Provide the [x, y] coordinate of the cell's center where the given text is located.  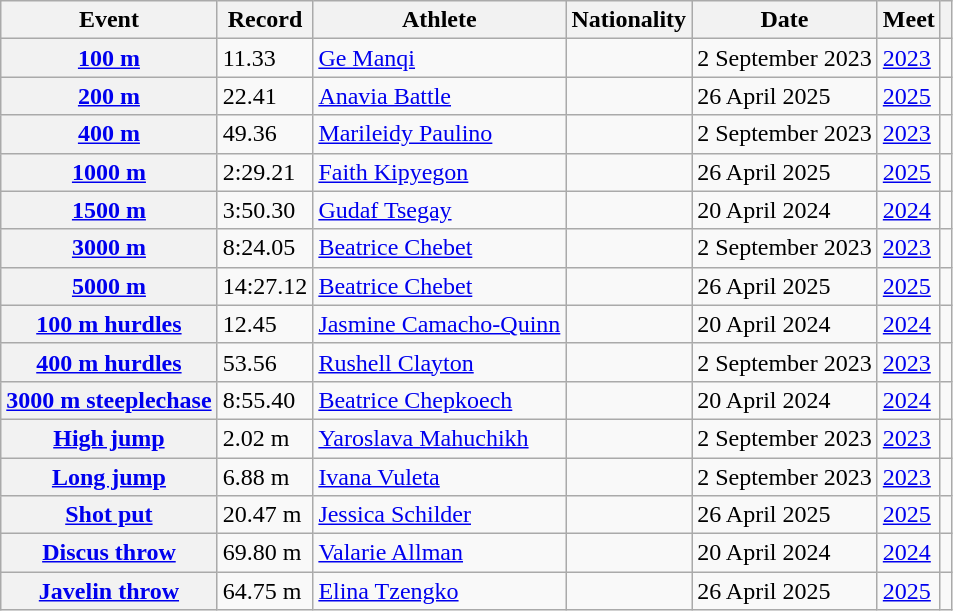
Jasmine Camacho-Quinn [440, 324]
14:27.12 [265, 286]
2:29.21 [265, 172]
Date [785, 20]
Ge Manqi [440, 58]
8:24.05 [265, 248]
5000 m [109, 286]
Nationality [629, 20]
53.56 [265, 362]
1000 m [109, 172]
Athlete [440, 20]
Valarie Allman [440, 553]
64.75 m [265, 591]
Yaroslava Mahuchikh [440, 438]
6.88 m [265, 477]
High jump [109, 438]
Marileidy Paulino [440, 134]
49.36 [265, 134]
Long jump [109, 477]
Record [265, 20]
20.47 m [265, 515]
1500 m [109, 210]
Shot put [109, 515]
Javelin throw [109, 591]
200 m [109, 96]
Beatrice Chepkoech [440, 400]
12.45 [265, 324]
Discus throw [109, 553]
Jessica Schilder [440, 515]
11.33 [265, 58]
400 m hurdles [109, 362]
100 m hurdles [109, 324]
100 m [109, 58]
Gudaf Tsegay [440, 210]
22.41 [265, 96]
3000 m steeplechase [109, 400]
Rushell Clayton [440, 362]
Ivana Vuleta [440, 477]
3000 m [109, 248]
Event [109, 20]
Anavia Battle [440, 96]
Elina Tzengko [440, 591]
400 m [109, 134]
Faith Kipyegon [440, 172]
69.80 m [265, 553]
2.02 m [265, 438]
3:50.30 [265, 210]
8:55.40 [265, 400]
Meet [908, 20]
